Find where the given text appears and provide that cell's center as [x, y] coordinate. 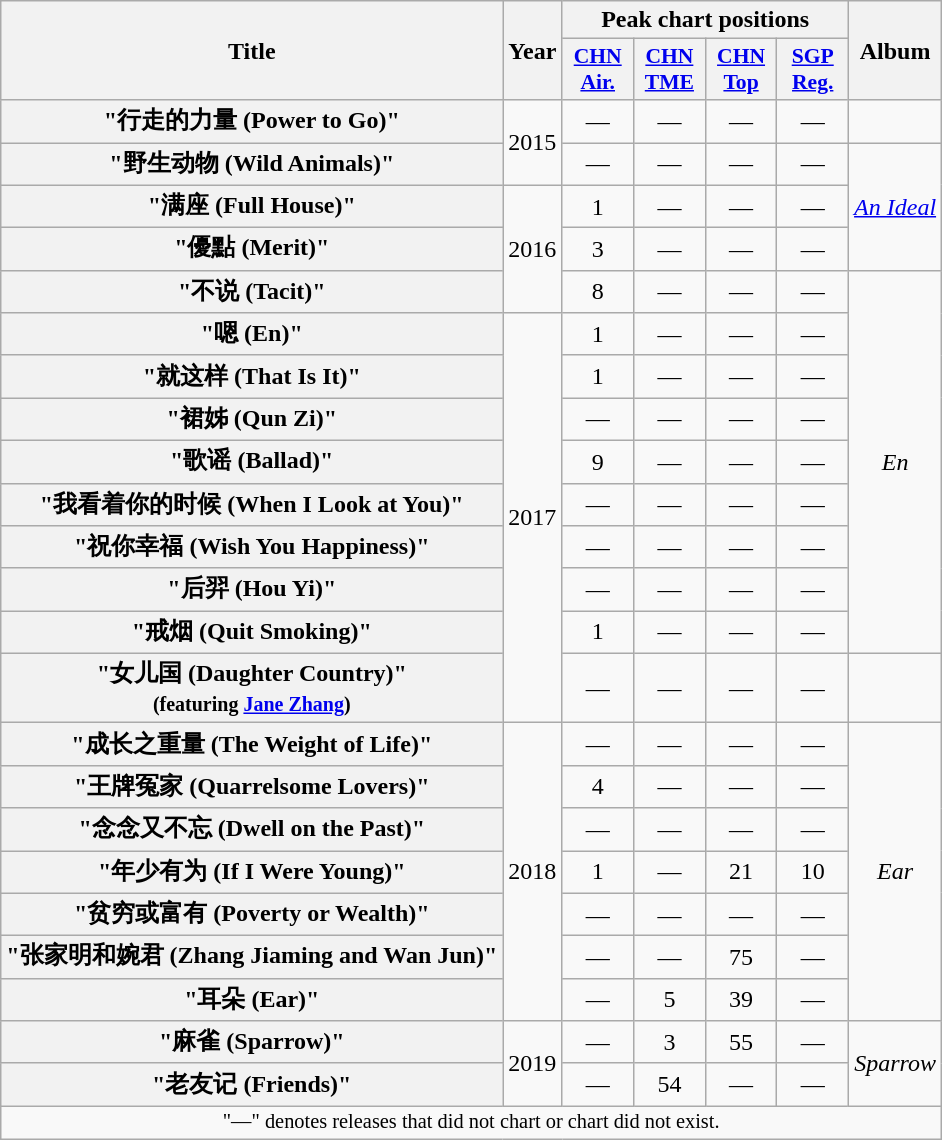
"—" denotes releases that did not chart or chart did not exist. [472, 1123]
Title [252, 50]
SGP Reg. [813, 70]
"王牌冤家 (Quarrelsome Lovers)" [252, 786]
"戒烟 (Quit Smoking)" [252, 632]
"歌谣 (Ballad)" [252, 462]
Sparrow [896, 1064]
"不说 (Tacit)" [252, 292]
"裙姊 (Qun Zi)" [252, 420]
39 [741, 1000]
"女儿国 (Daughter Country)"(featuring Jane Zhang) [252, 688]
Ear [896, 872]
"我看着你的时候 (When I Look at You)" [252, 504]
2019 [532, 1064]
54 [670, 1084]
"野生动物 (Wild Animals)" [252, 164]
21 [741, 872]
"優點 (Merit)" [252, 250]
"成长之重量 (The Weight of Life)" [252, 744]
CHN Air. [598, 70]
9 [598, 462]
"年少有为 (If I Were Young)" [252, 872]
"耳朵 (Ear)" [252, 1000]
CHN Top [741, 70]
2016 [532, 249]
"满座 (Full House)" [252, 206]
2015 [532, 142]
Year [532, 50]
"张家明和婉君 (Zhang Jiaming and Wan Jun)" [252, 958]
En [896, 462]
"祝你幸福 (Wish You Happiness)" [252, 548]
75 [741, 958]
Peak chart positions [706, 20]
55 [741, 1042]
"嗯 (En)" [252, 334]
"念念又不忘 (Dwell on the Past)" [252, 830]
"老友记 (Friends)" [252, 1084]
8 [598, 292]
10 [813, 872]
"就这样 (That Is It)" [252, 376]
CHN TME [670, 70]
"麻雀 (Sparrow)" [252, 1042]
5 [670, 1000]
2017 [532, 518]
4 [598, 786]
"后羿 (Hou Yi)" [252, 590]
2018 [532, 872]
Album [896, 50]
"贫穷或富有 (Poverty or Wealth)" [252, 914]
"行走的力量 (Power to Go)" [252, 122]
An Ideal [896, 206]
